Return the (X, Y) coordinate for the center point of the cell that contains the specified text.  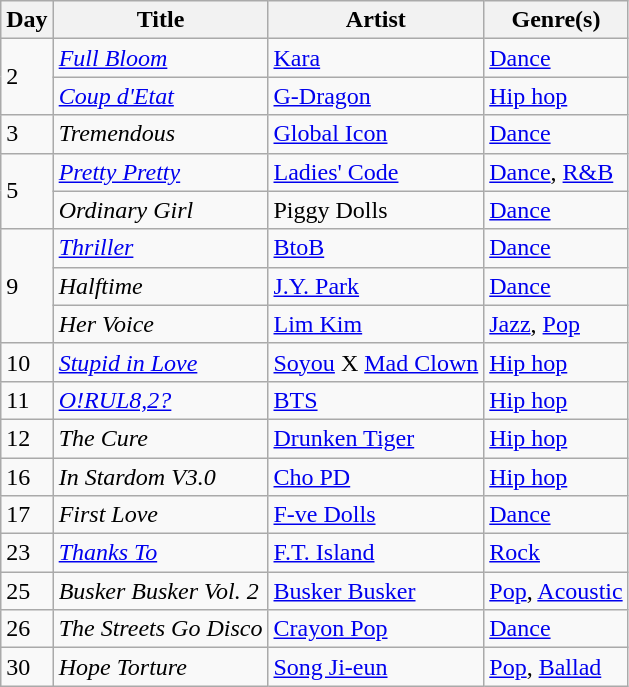
O!RUL8,2? (160, 400)
30 (27, 667)
3 (27, 134)
10 (27, 362)
Dance, R&B (556, 172)
Her Voice (160, 324)
Pop, Acoustic (556, 591)
12 (27, 438)
F.T. Island (376, 553)
BTS (376, 400)
Thriller (160, 248)
26 (27, 629)
Piggy Dolls (376, 210)
Title (160, 20)
Crayon Pop (376, 629)
Soyou X Mad Clown (376, 362)
Cho PD (376, 477)
First Love (160, 515)
Full Bloom (160, 58)
2 (27, 77)
Genre(s) (556, 20)
Stupid in Love (160, 362)
Artist (376, 20)
11 (27, 400)
The Cure (160, 438)
In Stardom V3.0 (160, 477)
Lim Kim (376, 324)
J.Y. Park (376, 286)
Rock (556, 553)
Tremendous (160, 134)
Busker Busker (376, 591)
Halftime (160, 286)
Day (27, 20)
Global Icon (376, 134)
23 (27, 553)
9 (27, 286)
17 (27, 515)
G-Dragon (376, 96)
Ladies' Code (376, 172)
25 (27, 591)
Drunken Tiger (376, 438)
Ordinary Girl (160, 210)
Pop, Ballad (556, 667)
Kara (376, 58)
Thanks To (160, 553)
16 (27, 477)
5 (27, 191)
Pretty Pretty (160, 172)
Busker Busker Vol. 2 (160, 591)
Coup d'Etat (160, 96)
Hope Torture (160, 667)
Song Ji-eun (376, 667)
F-ve Dolls (376, 515)
BtoB (376, 248)
The Streets Go Disco (160, 629)
Jazz, Pop (556, 324)
